Scan for the cell matching the given text and deliver its [x, y] coordinate at center. 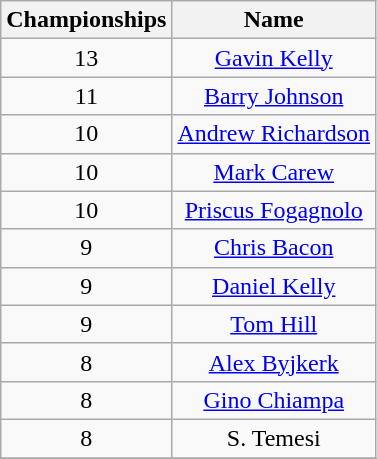
Gavin Kelly [274, 58]
Andrew Richardson [274, 134]
Daniel Kelly [274, 286]
Mark Carew [274, 172]
Alex Byjkerk [274, 362]
13 [86, 58]
Name [274, 20]
Barry Johnson [274, 96]
Championships [86, 20]
11 [86, 96]
Chris Bacon [274, 248]
Gino Chiampa [274, 400]
Priscus Fogagnolo [274, 210]
S. Temesi [274, 438]
Tom Hill [274, 324]
